Determine the (X, Y) coordinate at the center of the cell enclosing the given text.  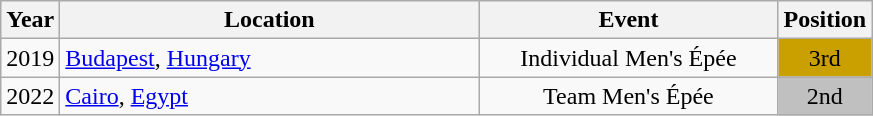
Individual Men's Épée (628, 58)
Cairo, Egypt (270, 96)
3rd (825, 58)
Budapest, Hungary (270, 58)
2019 (30, 58)
Event (628, 20)
Position (825, 20)
Location (270, 20)
2022 (30, 96)
2nd (825, 96)
Year (30, 20)
Team Men's Épée (628, 96)
